Extract the (X, Y) coordinate from the center of the cell holding the provided text.  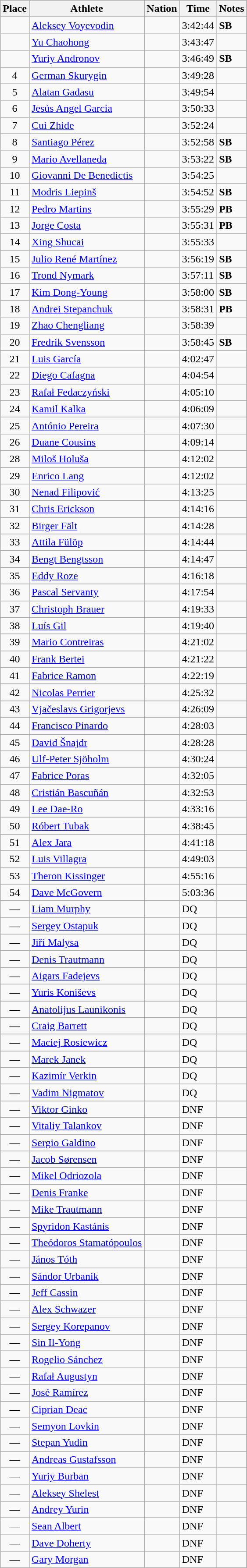
4:04:54 (198, 375)
Dave Doherty (86, 1543)
Rafał Fedaczyński (86, 392)
Mario Avellaneda (86, 159)
3:53:22 (198, 159)
Vitaliy Talankov (86, 1126)
Rafał Augustyn (86, 1376)
4:14:16 (198, 509)
36 (15, 592)
38 (15, 626)
Sergio Galdino (86, 1143)
Yuriy Burban (86, 1476)
Dave McGovern (86, 892)
4:49:03 (198, 859)
4:30:24 (198, 759)
3:52:24 (198, 125)
52 (15, 859)
3:49:28 (198, 75)
23 (15, 392)
Denis Franke (86, 1193)
Rogelio Sánchez (86, 1359)
José Ramírez (86, 1393)
Róbert Tubak (86, 826)
3:49:54 (198, 92)
4:28:03 (198, 726)
Marek Janek (86, 1059)
4:38:45 (198, 826)
Fabrice Ramon (86, 676)
43 (15, 709)
Aleksey Shelest (86, 1493)
34 (15, 559)
50 (15, 826)
48 (15, 793)
Trond Nymark (86, 276)
14 (15, 242)
Vadim Nigmatov (86, 1093)
3:52:58 (198, 142)
Theódoros Stamatópoulos (86, 1242)
Semyon Lovkin (86, 1426)
Notes (232, 9)
29 (15, 475)
3:50:33 (198, 109)
Sergey Korepanov (86, 1326)
Andreas Gustafsson (86, 1459)
3:58:00 (198, 292)
4:06:09 (198, 409)
4:02:47 (198, 359)
Christoph Brauer (86, 609)
3:56:19 (198, 259)
16 (15, 276)
Luis Villagra (86, 859)
Aleksey Voyevodin (86, 25)
Chris Erickson (86, 509)
Ulf-Peter Sjöholm (86, 759)
Luís Gil (86, 626)
4:26:09 (198, 709)
Frank Bertei (86, 659)
Gary Morgan (86, 1560)
45 (15, 743)
4:32:53 (198, 793)
Craig Barrett (86, 1026)
20 (15, 342)
Sean Albert (86, 1526)
18 (15, 309)
7 (15, 125)
Cui Zhide (86, 125)
Vjačeslavs Grigorjevs (86, 709)
Eddy Roze (86, 576)
Liam Murphy (86, 909)
Bengt Bengtsson (86, 559)
4:55:16 (198, 876)
26 (15, 442)
Mario Contreiras (86, 642)
3:55:29 (198, 209)
Yuris Koniševs (86, 992)
15 (15, 259)
Time (198, 9)
Alatan Gadasu (86, 92)
Kazimír Verkin (86, 1076)
Fredrik Svensson (86, 342)
3:58:45 (198, 342)
Diego Cafagna (86, 375)
Santiago Pérez (86, 142)
Giovanni De Benedictis (86, 175)
Maciej Rosiewicz (86, 1043)
4:22:19 (198, 676)
6 (15, 109)
Alex Jara (86, 842)
8 (15, 142)
3:54:52 (198, 192)
Anatolijus Launikonis (86, 1009)
Denis Trautmann (86, 959)
Place (15, 9)
53 (15, 876)
David Šnajdr (86, 743)
4:19:33 (198, 609)
Andrey Yurin (86, 1509)
Xing Shucai (86, 242)
Theron Kissinger (86, 876)
3:42:44 (198, 25)
35 (15, 576)
Andrei Stepanchuk (86, 309)
Pedro Martins (86, 209)
Birger Fält (86, 526)
Kamil Kalka (86, 409)
4:41:18 (198, 842)
54 (15, 892)
3:58:31 (198, 309)
42 (15, 692)
German Skurygin (86, 75)
Nation (162, 9)
4:05:10 (198, 392)
Pascal Servanty (86, 592)
3:54:25 (198, 175)
47 (15, 776)
4:32:05 (198, 776)
Aigars Fadejevs (86, 976)
Ciprian Deac (86, 1409)
39 (15, 642)
3:57:11 (198, 276)
Sándor Urbanik (86, 1276)
4:19:40 (198, 626)
3:55:33 (198, 242)
Jesús Angel García (86, 109)
4:13:25 (198, 492)
Miloš Holuša (86, 459)
32 (15, 526)
Nicolas Perrier (86, 692)
Jacob Sørensen (86, 1159)
5:03:36 (198, 892)
Yuriy Andronov (86, 59)
5 (15, 92)
41 (15, 676)
Attila Fülöp (86, 542)
Modris Liepinš (86, 192)
Zhao Chengliang (86, 326)
Nenad Filipović (86, 492)
10 (15, 175)
30 (15, 492)
Yu Chaohong (86, 42)
Alex Schwazer (86, 1310)
Francisco Pinardo (86, 726)
9 (15, 159)
4:21:22 (198, 659)
33 (15, 542)
António Pereira (86, 425)
3:43:47 (198, 42)
12 (15, 209)
4:25:32 (198, 692)
31 (15, 509)
Sin Il-Yong (86, 1343)
Cristián Bascuñán (86, 793)
Duane Cousins (86, 442)
4:33:16 (198, 809)
22 (15, 375)
Stepan Yudin (86, 1443)
Luis García (86, 359)
3:58:39 (198, 326)
Kim Dong-Young (86, 292)
Sergey Ostapuk (86, 926)
4:14:44 (198, 542)
Jorge Costa (86, 226)
Enrico Lang (86, 475)
19 (15, 326)
Julio René Martínez (86, 259)
24 (15, 409)
11 (15, 192)
Jiří Malysa (86, 942)
4 (15, 75)
Lee Dae-Ro (86, 809)
51 (15, 842)
13 (15, 226)
3:55:31 (198, 226)
Viktor Ginko (86, 1109)
4:28:28 (198, 743)
4:16:18 (198, 576)
Fabrice Poras (86, 776)
40 (15, 659)
Jeff Cassin (86, 1293)
28 (15, 459)
Mike Trautmann (86, 1209)
4:14:28 (198, 526)
János Tóth (86, 1259)
17 (15, 292)
4:09:14 (198, 442)
46 (15, 759)
49 (15, 809)
4:21:02 (198, 642)
Mikel Odriozola (86, 1176)
3:46:49 (198, 59)
Athlete (86, 9)
4:17:54 (198, 592)
21 (15, 359)
44 (15, 726)
Spyridon Kastánis (86, 1226)
37 (15, 609)
4:07:30 (198, 425)
4:14:47 (198, 559)
25 (15, 425)
